Extract the [X, Y] coordinate from the center of the cell holding the provided text.  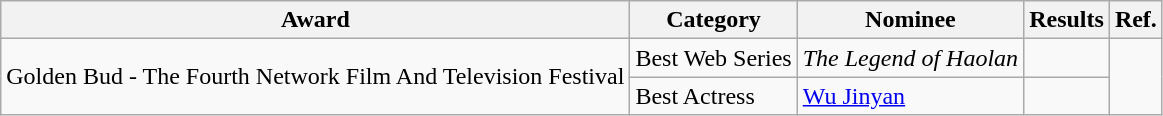
The Legend of Haolan [910, 58]
Ref. [1136, 20]
Nominee [910, 20]
Wu Jinyan [910, 96]
Golden Bud - The Fourth Network Film And Television Festival [316, 77]
Category [714, 20]
Award [316, 20]
Best Actress [714, 96]
Best Web Series [714, 58]
Results [1067, 20]
